Search for the cell housing the specified text and yield its (x, y) center coordinate. 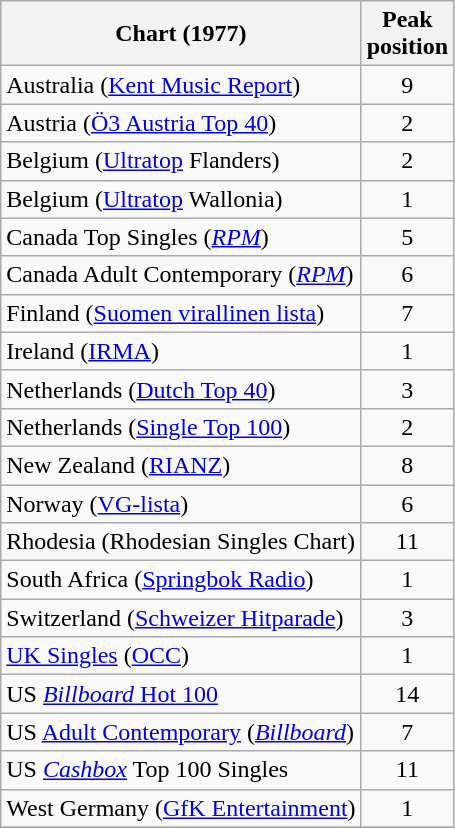
Rhodesia (Rhodesian Singles Chart) (181, 542)
8 (407, 465)
US Billboard Hot 100 (181, 694)
Netherlands (Single Top 100) (181, 427)
New Zealand (RIANZ) (181, 465)
Australia (Kent Music Report) (181, 85)
Switzerland (Schweizer Hitparade) (181, 618)
5 (407, 237)
Finland (Suomen virallinen lista) (181, 313)
Canada Top Singles (RPM) (181, 237)
Ireland (IRMA) (181, 351)
Belgium (Ultratop Wallonia) (181, 199)
9 (407, 85)
South Africa (Springbok Radio) (181, 580)
Canada Adult Contemporary (RPM) (181, 275)
UK Singles (OCC) (181, 656)
Austria (Ö3 Austria Top 40) (181, 123)
Belgium (Ultratop Flanders) (181, 161)
West Germany (GfK Entertainment) (181, 808)
US Adult Contemporary (Billboard) (181, 732)
US Cashbox Top 100 Singles (181, 770)
14 (407, 694)
Norway (VG-lista) (181, 503)
Peak position (407, 34)
Netherlands (Dutch Top 40) (181, 389)
Chart (1977) (181, 34)
